Scan for the cell matching the given text and deliver its [X, Y] coordinate at center. 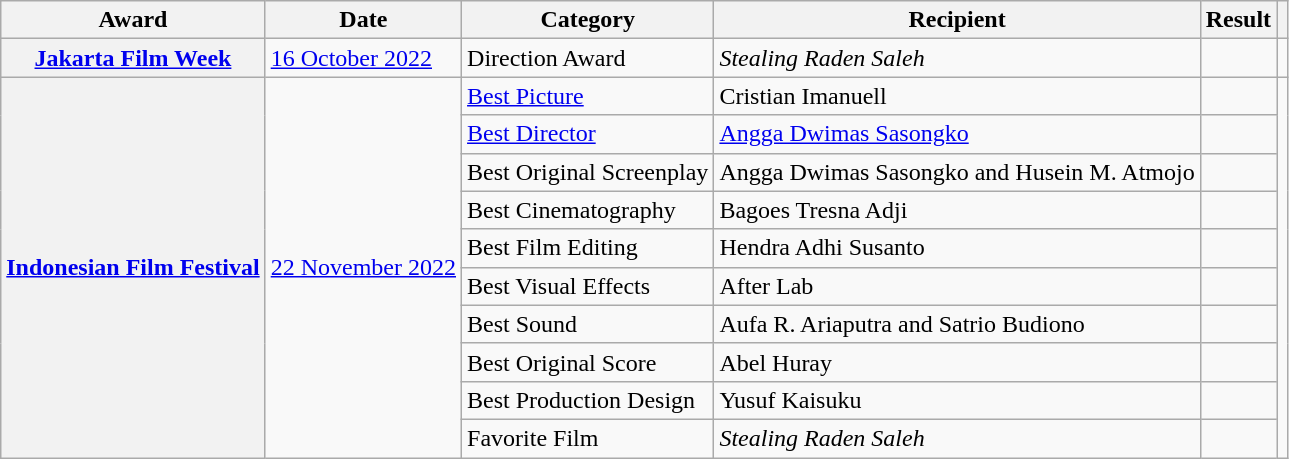
16 October 2022 [363, 58]
Direction Award [588, 58]
Date [363, 20]
Award [133, 20]
Best Production Design [588, 400]
Best Original Screenplay [588, 172]
Abel Huray [957, 362]
Recipient [957, 20]
Jakarta Film Week [133, 58]
22 November 2022 [363, 268]
Angga Dwimas Sasongko and Husein M. Atmojo [957, 172]
Best Sound [588, 324]
Bagoes Tresna Adji [957, 210]
Category [588, 20]
Hendra Adhi Susanto [957, 248]
Best Cinematography [588, 210]
Best Picture [588, 96]
Yusuf Kaisuku [957, 400]
Best Director [588, 134]
Result [1238, 20]
Angga Dwimas Sasongko [957, 134]
Best Film Editing [588, 248]
Best Original Score [588, 362]
After Lab [957, 286]
Cristian Imanuell [957, 96]
Favorite Film [588, 438]
Best Visual Effects [588, 286]
Indonesian Film Festival [133, 268]
Aufa R. Ariaputra and Satrio Budiono [957, 324]
